Determine the [x, y] coordinate at the center of the cell enclosing the given text.  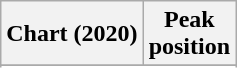
Peakposition [189, 34]
Chart (2020) [72, 34]
